Determine the (X, Y) coordinate at the center of the cell enclosing the given text.  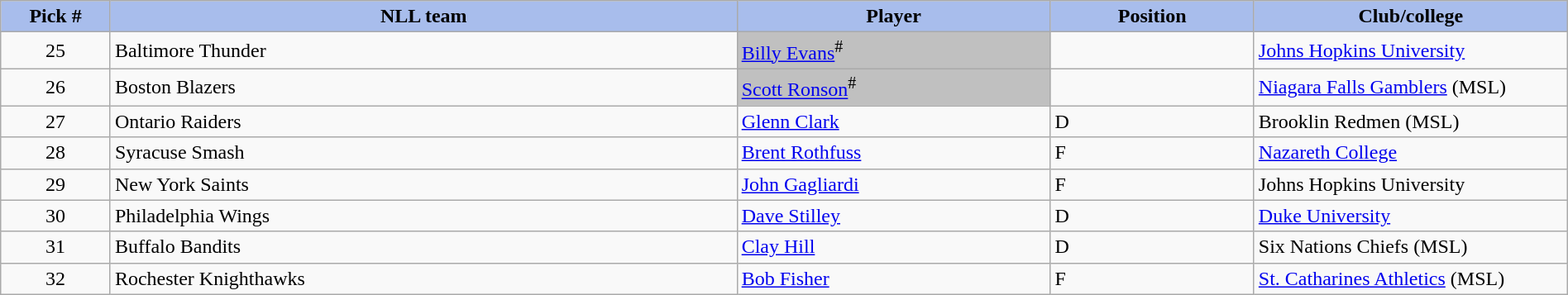
Clay Hill (893, 247)
Brooklin Redmen (MSL) (1411, 121)
32 (56, 278)
Rochester Knighthawks (423, 278)
25 (56, 51)
Boston Blazers (423, 88)
New York Saints (423, 184)
Six Nations Chiefs (MSL) (1411, 247)
Syracuse Smash (423, 153)
John Gagliardi (893, 184)
Nazareth College (1411, 153)
29 (56, 184)
Ontario Raiders (423, 121)
Scott Ronson# (893, 88)
St. Catharines Athletics (MSL) (1411, 278)
27 (56, 121)
30 (56, 216)
NLL team (423, 17)
Player (893, 17)
28 (56, 153)
Glenn Clark (893, 121)
26 (56, 88)
Bob Fisher (893, 278)
Buffalo Bandits (423, 247)
Philadelphia Wings (423, 216)
Club/college (1411, 17)
Baltimore Thunder (423, 51)
31 (56, 247)
Billy Evans# (893, 51)
Pick # (56, 17)
Niagara Falls Gamblers (MSL) (1411, 88)
Dave Stilley (893, 216)
Duke University (1411, 216)
Position (1152, 17)
Brent Rothfuss (893, 153)
